Provide the (x, y) coordinate of the cell's center where the given text is located.  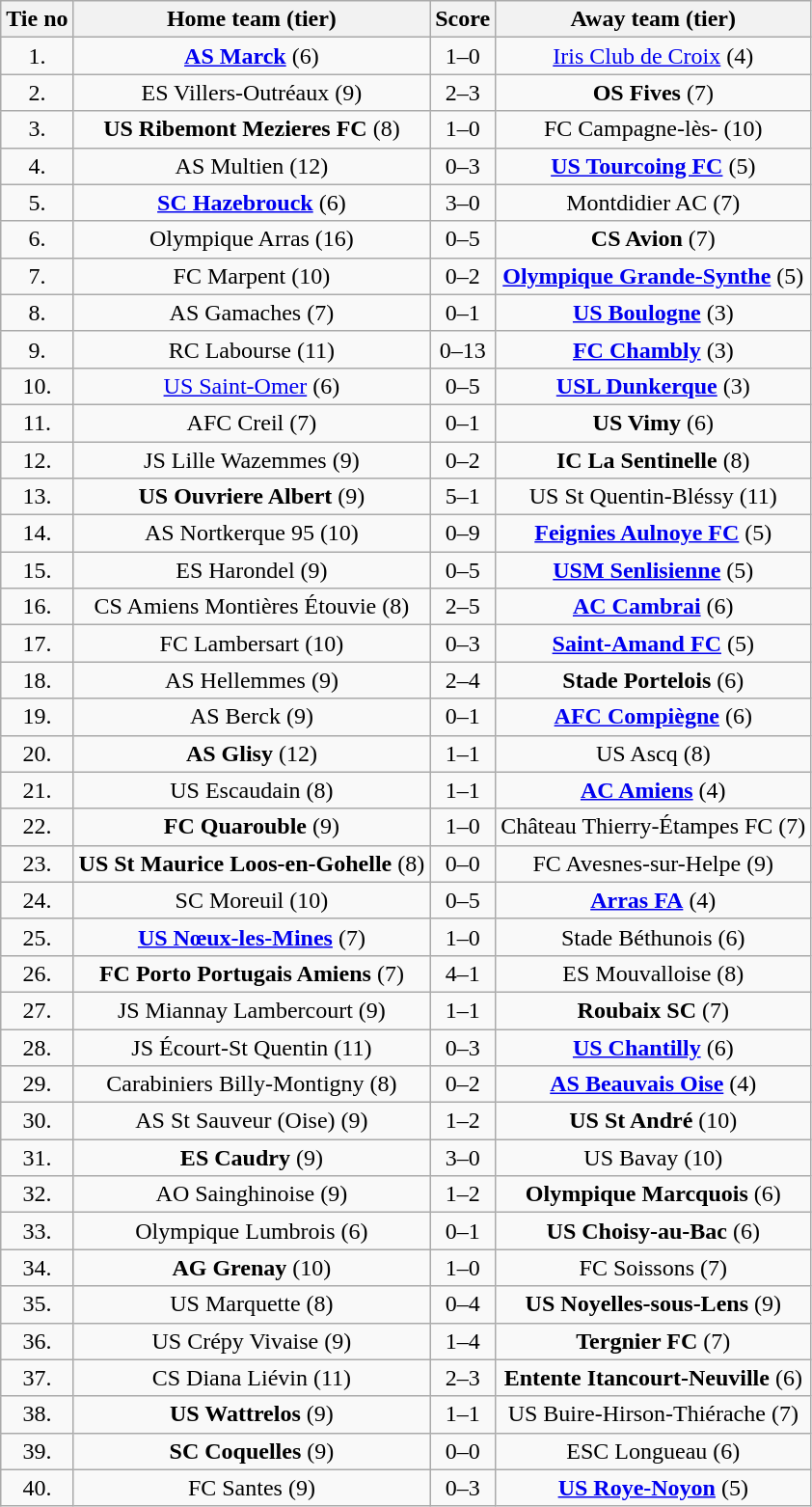
FC Marpent (10) (252, 276)
4. (37, 166)
26. (37, 973)
US Crépy Vivaise (9) (252, 1341)
AC Cambrai (6) (654, 607)
Olympique Grande-Synthe (5) (654, 276)
US Saint-Omer (6) (252, 386)
US Choisy-au-Bac (6) (654, 1231)
33. (37, 1231)
US Ouvriere Albert (9) (252, 497)
2–4 (463, 680)
SC Coquelles (9) (252, 1451)
Château Thierry-Étampes FC (7) (654, 827)
AS St Sauveur (Oise) (9) (252, 1121)
FC Quarouble (9) (252, 827)
AS Marck (6) (252, 56)
22. (37, 827)
US Buire-Hirson-Thiérache (7) (654, 1414)
27. (37, 1010)
ES Mouvalloise (8) (654, 973)
ES Harondel (9) (252, 570)
AFC Compiègne (6) (654, 717)
AS Berck (9) (252, 717)
Carabiniers Billy-Montigny (8) (252, 1084)
25. (37, 937)
17. (37, 644)
8. (37, 313)
37. (37, 1378)
14. (37, 534)
FC Lambersart (10) (252, 644)
AS Hellemmes (9) (252, 680)
Score (463, 19)
AC Amiens (4) (654, 790)
ES Caudry (9) (252, 1158)
ES Villers-Outréaux (9) (252, 93)
JS Écourt-St Quentin (11) (252, 1047)
3. (37, 129)
Home team (tier) (252, 19)
FC Campagne-lès- (10) (654, 129)
9. (37, 349)
AO Sainghinoise (9) (252, 1194)
US Ascq (8) (654, 753)
US Bavay (10) (654, 1158)
CS Amiens Montières Étouvie (8) (252, 607)
US St Maurice Loos-en-Gohelle (8) (252, 863)
23. (37, 863)
JS Miannay Lambercourt (9) (252, 1010)
38. (37, 1414)
1–4 (463, 1341)
AFC Creil (7) (252, 423)
30. (37, 1121)
39. (37, 1451)
AG Grenay (10) (252, 1268)
13. (37, 497)
Entente Itancourt-Neuville (6) (654, 1378)
USM Senlisienne (5) (654, 570)
AS Beauvais Oise (4) (654, 1084)
0–13 (463, 349)
31. (37, 1158)
20. (37, 753)
JS Lille Wazemmes (9) (252, 460)
US Boulogne (3) (654, 313)
7. (37, 276)
2. (37, 93)
0–9 (463, 534)
IC La Sentinelle (8) (654, 460)
US Noyelles-sous-Lens (9) (654, 1304)
FC Chambly (3) (654, 349)
0–4 (463, 1304)
AS Multien (12) (252, 166)
28. (37, 1047)
35. (37, 1304)
Tergnier FC (7) (654, 1341)
Olympique Arras (16) (252, 239)
6. (37, 239)
5–1 (463, 497)
5. (37, 203)
USL Dunkerque (3) (654, 386)
Feignies Aulnoye FC (5) (654, 534)
32. (37, 1194)
CS Diana Liévin (11) (252, 1378)
19. (37, 717)
SC Hazebrouck (6) (252, 203)
Stade Béthunois (6) (654, 937)
1. (37, 56)
34. (37, 1268)
US Marquette (8) (252, 1304)
Away team (tier) (654, 19)
US Vimy (6) (654, 423)
OS Fives (7) (654, 93)
29. (37, 1084)
24. (37, 900)
16. (37, 607)
18. (37, 680)
FC Avesnes-sur-Helpe (9) (654, 863)
US St André (10) (654, 1121)
21. (37, 790)
Tie no (37, 19)
SC Moreuil (10) (252, 900)
AS Gamaches (7) (252, 313)
FC Soissons (7) (654, 1268)
AS Nortkerque 95 (10) (252, 534)
US Ribemont Mezieres FC (8) (252, 129)
11. (37, 423)
US Chantilly (6) (654, 1047)
US Wattrelos (9) (252, 1414)
10. (37, 386)
FC Porto Portugais Amiens (7) (252, 973)
US Nœux-les-Mines (7) (252, 937)
12. (37, 460)
CS Avion (7) (654, 239)
Roubaix SC (7) (654, 1010)
40. (37, 1488)
2–5 (463, 607)
Montdidier AC (7) (654, 203)
36. (37, 1341)
US Tourcoing FC (5) (654, 166)
Iris Club de Croix (4) (654, 56)
US Escaudain (8) (252, 790)
15. (37, 570)
Stade Portelois (6) (654, 680)
AS Glisy (12) (252, 753)
Saint-Amand FC (5) (654, 644)
RC Labourse (11) (252, 349)
US St Quentin-Bléssy (11) (654, 497)
4–1 (463, 973)
Olympique Lumbrois (6) (252, 1231)
Olympique Marcquois (6) (654, 1194)
Arras FA (4) (654, 900)
ESC Longueau (6) (654, 1451)
US Roye-Noyon (5) (654, 1488)
FC Santes (9) (252, 1488)
